Determine the [x, y] coordinate at the center of the cell enclosing the given text.  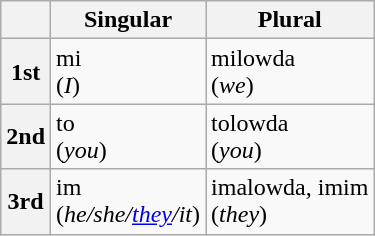
3rd [26, 202]
milowda(we) [290, 72]
2nd [26, 136]
1st [26, 72]
mi(I) [128, 72]
Singular [128, 20]
to(you) [128, 136]
tolowda(you) [290, 136]
im(he/she/they/it) [128, 202]
Plural [290, 20]
imalowda, imim(they) [290, 202]
